Detect which cell encompasses the target text, then output its (x, y) center coordinate. 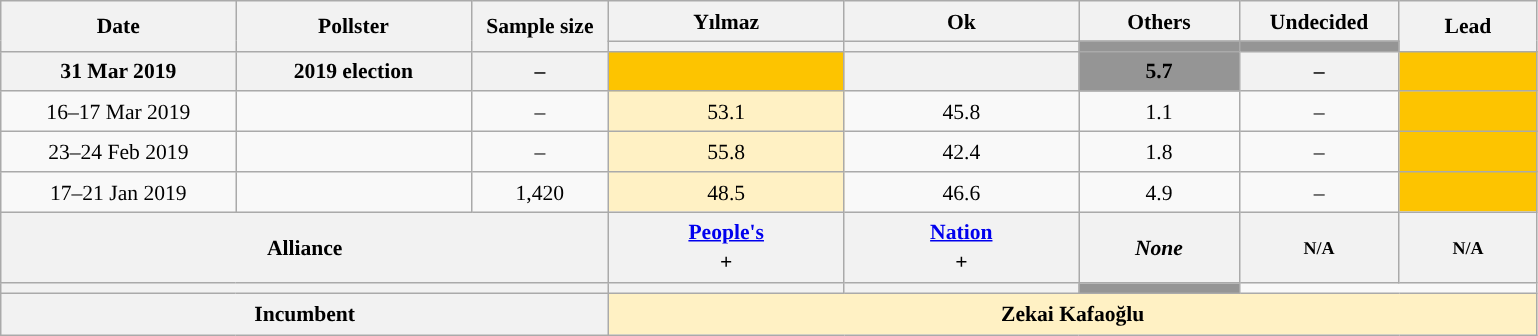
48.5 (726, 192)
People's + (726, 248)
16–17 Mar 2019 (118, 112)
Sample size (540, 26)
2019 election (354, 71)
45.8 (962, 112)
23–24 Feb 2019 (118, 152)
Date (118, 26)
None (1159, 248)
55.8 (726, 152)
42.4 (962, 152)
Ok (962, 21)
Zekai Kafaoğlu (1073, 315)
53.1 (726, 112)
46.6 (962, 192)
Undecided (1319, 21)
Lead (1468, 26)
Nation + (962, 248)
Alliance (305, 248)
1.8 (1159, 152)
4.9 (1159, 192)
17–21 Jan 2019 (118, 192)
Pollster (354, 26)
5.7 (1159, 71)
1,420 (540, 192)
Incumbent (305, 315)
1.1 (1159, 112)
Yılmaz (726, 21)
31 Mar 2019 (118, 71)
Others (1159, 21)
